For the text-containing cell, return its midpoint in [X, Y] coordinate format. 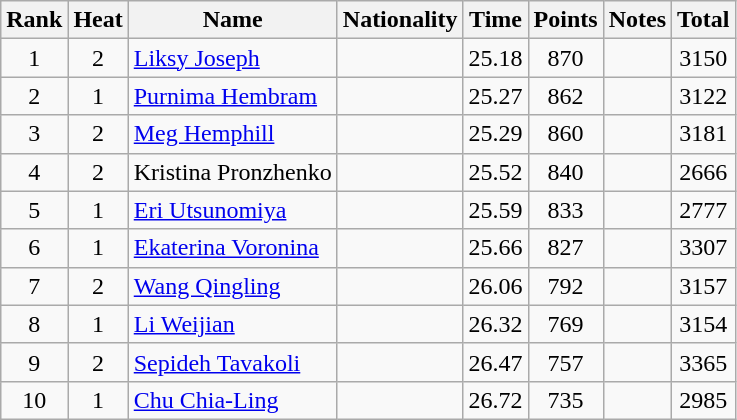
Rank [34, 20]
Chu Chia-Ling [232, 400]
9 [34, 362]
Li Weijian [232, 324]
769 [566, 324]
862 [566, 96]
26.47 [496, 362]
Purnima Hembram [232, 96]
25.27 [496, 96]
10 [34, 400]
25.29 [496, 134]
Eri Utsunomiya [232, 210]
840 [566, 172]
833 [566, 210]
3307 [704, 248]
26.06 [496, 286]
3150 [704, 58]
3122 [704, 96]
3365 [704, 362]
5 [34, 210]
827 [566, 248]
860 [566, 134]
3181 [704, 134]
Meg Hemphill [232, 134]
Nationality [400, 20]
25.59 [496, 210]
Time [496, 20]
735 [566, 400]
2985 [704, 400]
870 [566, 58]
Liksy Joseph [232, 58]
Notes [637, 20]
25.18 [496, 58]
Ekaterina Voronina [232, 248]
26.32 [496, 324]
25.66 [496, 248]
6 [34, 248]
Name [232, 20]
Kristina Pronzhenko [232, 172]
Total [704, 20]
2777 [704, 210]
Points [566, 20]
Heat [98, 20]
Sepideh Tavakoli [232, 362]
3 [34, 134]
Wang Qingling [232, 286]
26.72 [496, 400]
8 [34, 324]
757 [566, 362]
7 [34, 286]
792 [566, 286]
25.52 [496, 172]
4 [34, 172]
2666 [704, 172]
3157 [704, 286]
3154 [704, 324]
